Capture the cell that displays the provided text and extract its (x, y) central coordinate. 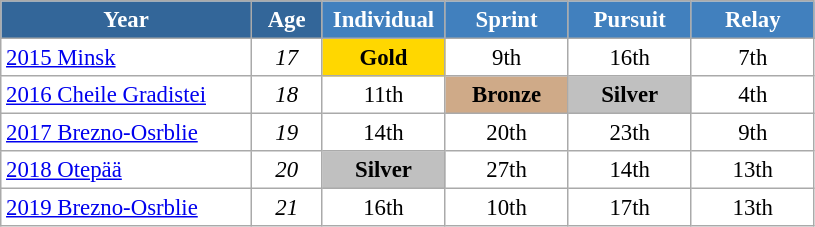
Individual (384, 20)
23th (630, 133)
18 (286, 95)
Age (286, 20)
17 (286, 58)
Sprint (506, 20)
Bronze (506, 95)
17th (630, 208)
20 (286, 170)
2019 Brezno-Osrblie (126, 208)
7th (752, 58)
Year (126, 20)
Gold (384, 58)
11th (384, 95)
2016 Cheile Gradistei (126, 95)
Relay (752, 20)
19 (286, 133)
2015 Minsk (126, 58)
10th (506, 208)
4th (752, 95)
2018 Otepää (126, 170)
2017 Brezno-Osrblie (126, 133)
Pursuit (630, 20)
27th (506, 170)
20th (506, 133)
21 (286, 208)
